Detect which cell encompasses the target text, then output its [x, y] center coordinate. 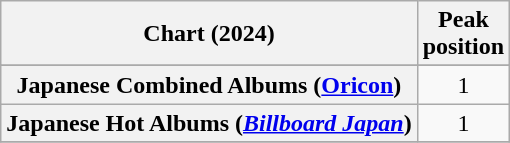
Peakposition [463, 34]
Japanese Combined Albums (Oricon) [209, 85]
Chart (2024) [209, 34]
Japanese Hot Albums (Billboard Japan) [209, 123]
